Extract the (x, y) coordinate from the center of the cell holding the provided text.  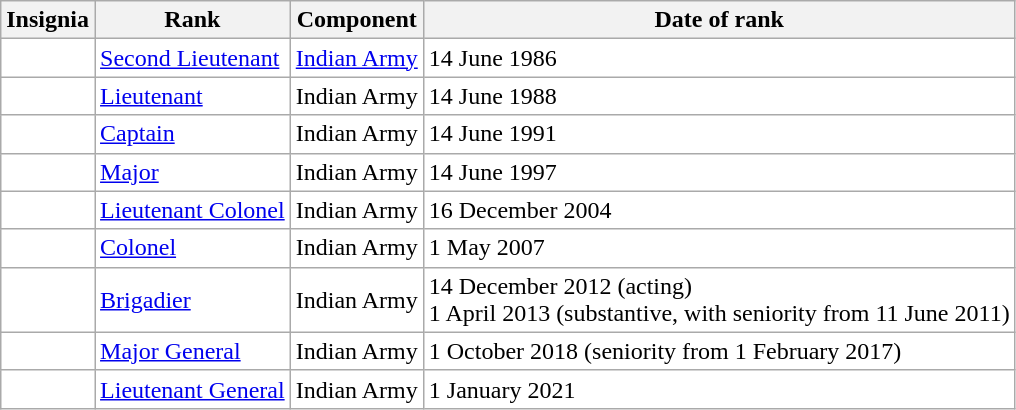
1 May 2007 (719, 248)
1 October 2018 (seniority from 1 February 2017) (719, 351)
14 June 1991 (719, 134)
Second Lieutenant (193, 58)
Lieutenant Colonel (193, 210)
Lieutenant (193, 96)
Colonel (193, 248)
Major General (193, 351)
14 June 1988 (719, 96)
Insignia (48, 20)
14 June 1997 (719, 172)
1 January 2021 (719, 389)
Captain (193, 134)
Rank (193, 20)
Brigadier (193, 300)
16 December 2004 (719, 210)
Component (356, 20)
Lieutenant General (193, 389)
Major (193, 172)
14 June 1986 (719, 58)
14 December 2012 (acting)1 April 2013 (substantive, with seniority from 11 June 2011) (719, 300)
Date of rank (719, 20)
